Provide the [X, Y] coordinate of the cell's center where the given text is located.  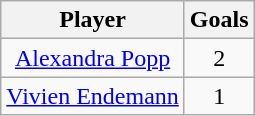
Vivien Endemann [93, 96]
Player [93, 20]
Alexandra Popp [93, 58]
Goals [219, 20]
1 [219, 96]
2 [219, 58]
